Return the (X, Y) coordinate for the center point of the cell that contains the specified text.  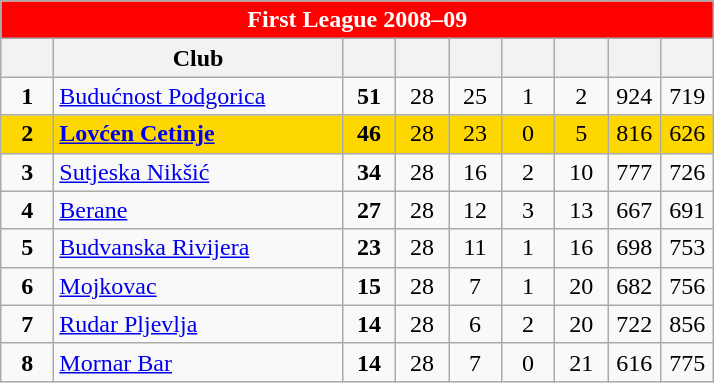
626 (688, 134)
667 (634, 210)
726 (688, 172)
719 (688, 96)
856 (688, 324)
753 (688, 248)
46 (368, 134)
777 (634, 172)
Club (198, 58)
722 (634, 324)
25 (474, 96)
21 (582, 362)
Sutjeska Nikšić (198, 172)
Mojkovac (198, 286)
Berane (198, 210)
756 (688, 286)
Budvanska Rivijera (198, 248)
34 (368, 172)
775 (688, 362)
8 (28, 362)
First League 2008–09 (358, 20)
51 (368, 96)
4 (28, 210)
816 (634, 134)
12 (474, 210)
10 (582, 172)
13 (582, 210)
15 (368, 286)
691 (688, 210)
Lovćen Cetinje (198, 134)
27 (368, 210)
698 (634, 248)
Rudar Pljevlja (198, 324)
11 (474, 248)
616 (634, 362)
Mornar Bar (198, 362)
682 (634, 286)
Budućnost Podgorica (198, 96)
924 (634, 96)
